Output the [x, y] coordinate of the center of the cell containing the given text.  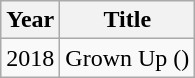
Year [30, 20]
Title [128, 20]
2018 [30, 58]
Grown Up () [128, 58]
